Locate the cell with the specified text and output its (X, Y) center coordinate. 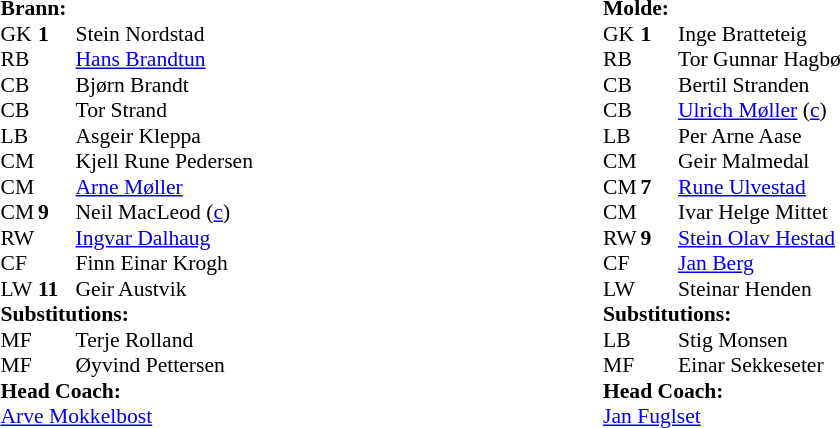
Kjell Rune Pedersen (164, 161)
Geir Austvik (164, 289)
11 (57, 289)
Terje Rolland (164, 340)
Stein Nordstad (164, 34)
Arne Møller (164, 187)
Tor Strand (164, 111)
Neil MacLeod (c) (164, 213)
Finn Einar Krogh (164, 263)
Asgeir Kleppa (164, 136)
Head Coach: (127, 391)
Hans Brandtun (164, 59)
Substitutions: (127, 315)
Bjørn Brandt (164, 85)
Øyvind Pettersen (164, 365)
7 (659, 187)
Ingvar Dalhaug (164, 238)
